Determine the (x, y) coordinate at the center of the cell enclosing the given text.  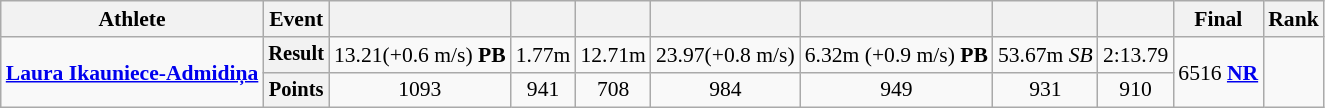
23.97(+0.8 m/s) (726, 55)
2:13.79 (1136, 55)
6516 NR (1218, 72)
13.21(+0.6 m/s) PB (420, 55)
Rank (1294, 19)
931 (1046, 90)
941 (544, 90)
Event (296, 19)
910 (1136, 90)
1.77m (544, 55)
949 (896, 90)
Points (296, 90)
984 (726, 90)
53.67m SB (1046, 55)
Result (296, 55)
1093 (420, 90)
708 (612, 90)
Final (1218, 19)
Athlete (132, 19)
Laura Ikauniece-Admidiņa (132, 72)
6.32m (+0.9 m/s) PB (896, 55)
12.71m (612, 55)
